Identify which cell holds the provided text, then report its (x, y) central coordinate. 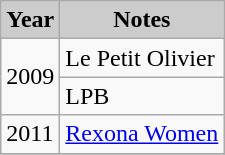
Rexona Women (142, 134)
Le Petit Olivier (142, 58)
2009 (30, 77)
LPB (142, 96)
Year (30, 20)
2011 (30, 134)
Notes (142, 20)
